Capture the cell that displays the provided text and extract its [x, y] central coordinate. 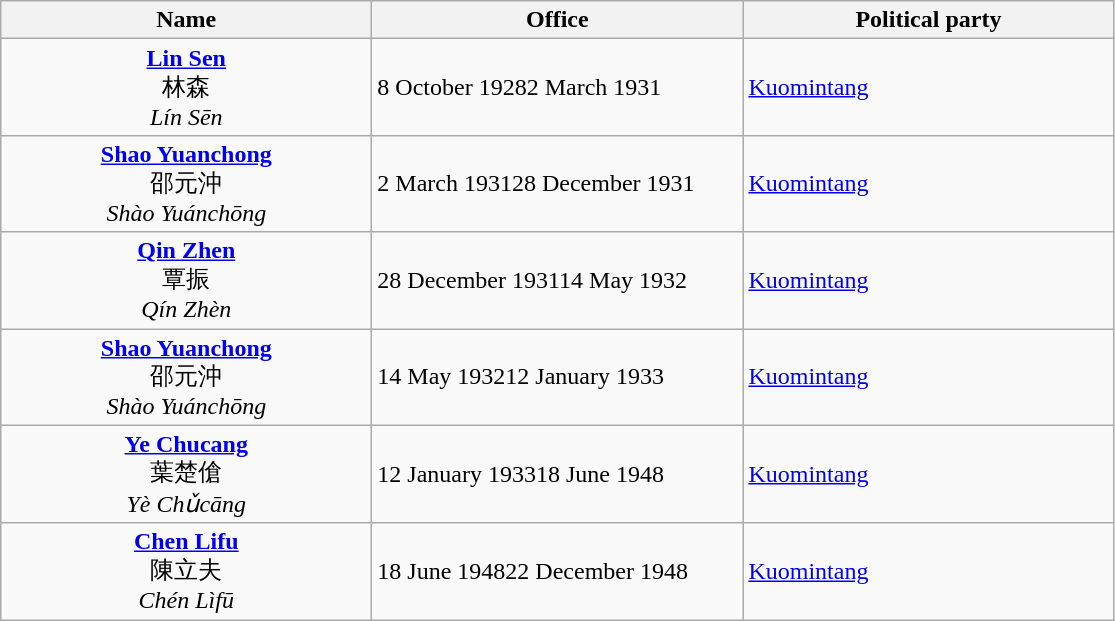
14 May 193212 January 1933 [558, 376]
8 October 19282 March 1931 [558, 88]
2 March 193128 December 1931 [558, 184]
Lin Sen林森Lín Sēn [186, 88]
Chen Lifu陳立夫Chén Lìfū [186, 572]
Ye Chucang葉楚傖Yè Chǔcāng [186, 474]
12 January 193318 June 1948 [558, 474]
Office [558, 20]
Name [186, 20]
18 June 194822 December 1948 [558, 572]
Political party [928, 20]
28 December 193114 May 1932 [558, 280]
Qin Zhen覃振Qín Zhèn [186, 280]
